Search for the cell housing the specified text and yield its [X, Y] center coordinate. 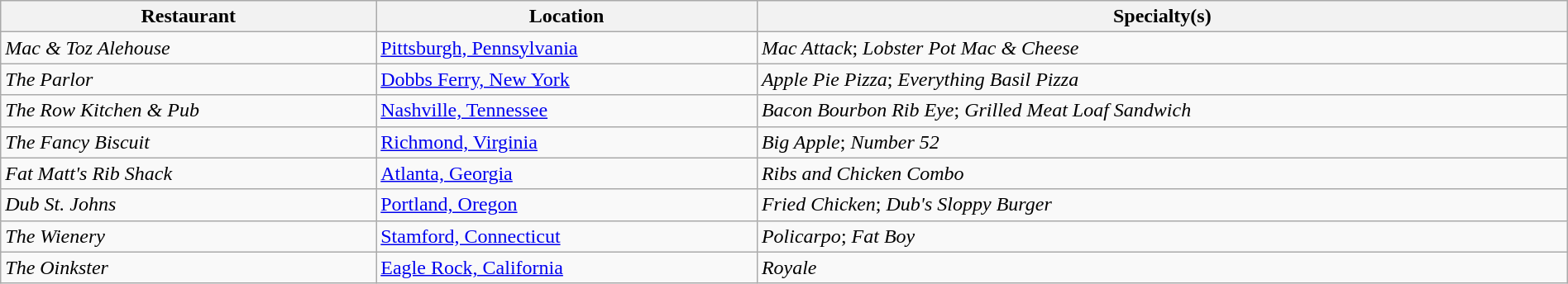
Mac & Toz Alehouse [189, 48]
Location [567, 17]
The Wienery [189, 236]
Restaurant [189, 17]
Apple Pie Pizza; Everything Basil Pizza [1162, 79]
Policarpo; Fat Boy [1162, 236]
The Row Kitchen & Pub [189, 111]
The Oinkster [189, 267]
Specialty(s) [1162, 17]
Fried Chicken; Dub's Sloppy Burger [1162, 205]
Portland, Oregon [567, 205]
Fat Matt's Rib Shack [189, 173]
Ribs and Chicken Combo [1162, 173]
Dobbs Ferry, New York [567, 79]
Dub St. Johns [189, 205]
The Parlor [189, 79]
Big Apple; Number 52 [1162, 142]
The Fancy Biscuit [189, 142]
Royale [1162, 267]
Stamford, Connecticut [567, 236]
Atlanta, Georgia [567, 173]
Nashville, Tennessee [567, 111]
Mac Attack; Lobster Pot Mac & Cheese [1162, 48]
Eagle Rock, California [567, 267]
Pittsburgh, Pennsylvania [567, 48]
Bacon Bourbon Rib Eye; Grilled Meat Loaf Sandwich [1162, 111]
Richmond, Virginia [567, 142]
